Output the (x, y) coordinate of the center of the cell containing the given text.  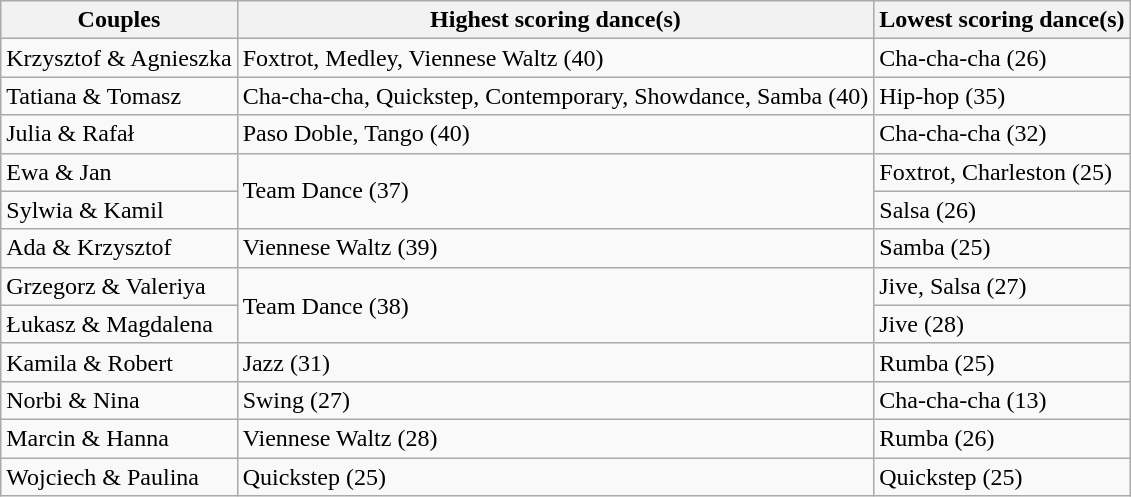
Kamila & Robert (119, 362)
Swing (27) (556, 400)
Krzysztof & Agnieszka (119, 58)
Cha-cha-cha (13) (1002, 400)
Cha-cha-cha, Quickstep, Contemporary, Showdance, Samba (40) (556, 96)
Jazz (31) (556, 362)
Team Dance (37) (556, 191)
Wojciech & Paulina (119, 477)
Tatiana & Tomasz (119, 96)
Rumba (26) (1002, 438)
Viennese Waltz (28) (556, 438)
Norbi & Nina (119, 400)
Viennese Waltz (39) (556, 248)
Cha-cha-cha (26) (1002, 58)
Highest scoring dance(s) (556, 20)
Rumba (25) (1002, 362)
Foxtrot, Charleston (25) (1002, 172)
Sylwia & Kamil (119, 210)
Foxtrot, Medley, Viennese Waltz (40) (556, 58)
Couples (119, 20)
Team Dance (38) (556, 305)
Grzegorz & Valeriya (119, 286)
Paso Doble, Tango (40) (556, 134)
Hip-hop (35) (1002, 96)
Cha-cha-cha (32) (1002, 134)
Łukasz & Magdalena (119, 324)
Ewa & Jan (119, 172)
Jive (28) (1002, 324)
Salsa (26) (1002, 210)
Ada & Krzysztof (119, 248)
Jive, Salsa (27) (1002, 286)
Samba (25) (1002, 248)
Marcin & Hanna (119, 438)
Lowest scoring dance(s) (1002, 20)
Julia & Rafał (119, 134)
